Determine the [X, Y] coordinate at the center of the cell enclosing the given text.  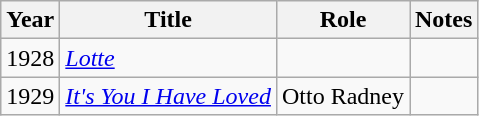
Title [168, 20]
Otto Radney [342, 96]
Year [30, 20]
Role [342, 20]
1929 [30, 96]
Notes [444, 20]
It's You I Have Loved [168, 96]
1928 [30, 58]
Lotte [168, 58]
